Scan for the cell matching the given text and deliver its [X, Y] coordinate at center. 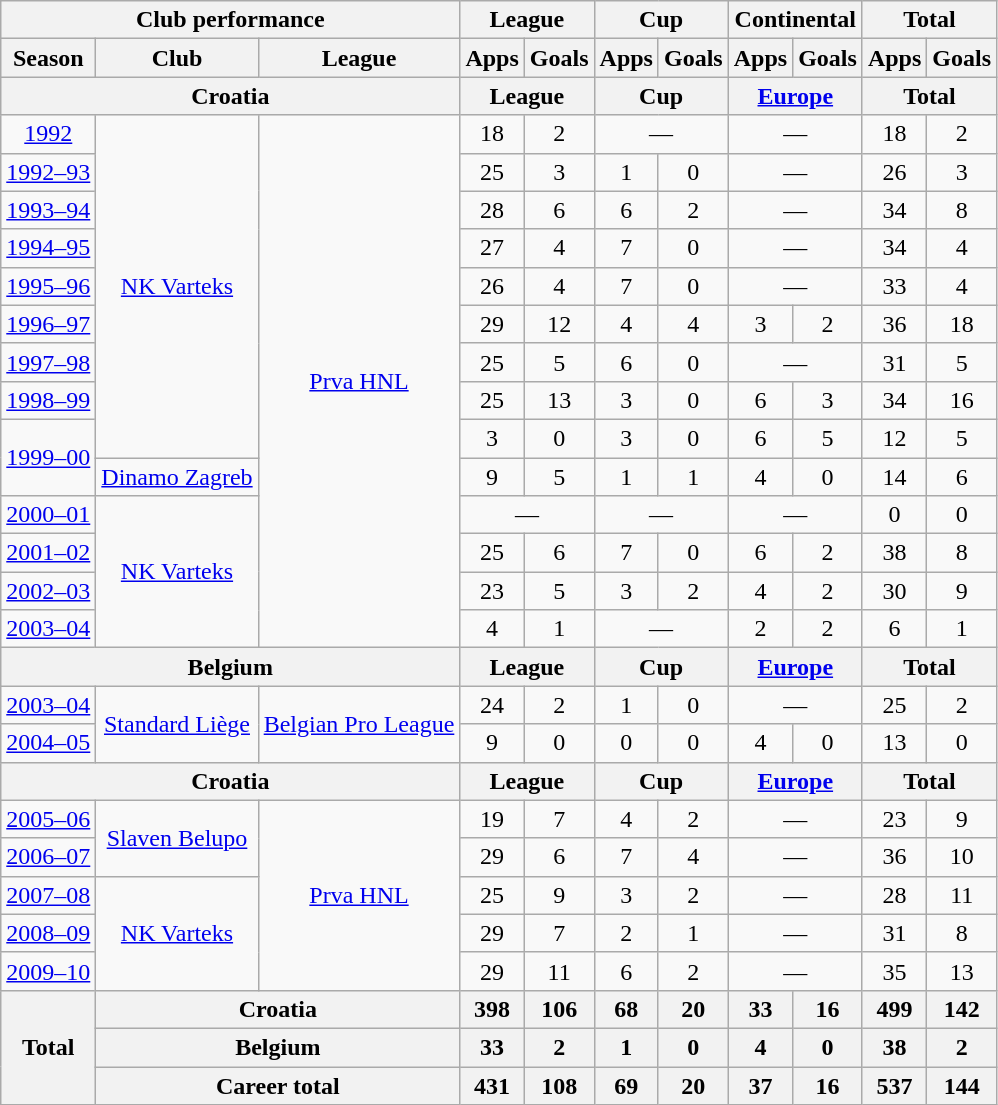
30 [894, 591]
35 [894, 971]
69 [626, 1085]
2002–03 [48, 591]
499 [894, 1009]
2007–08 [48, 895]
2005–06 [48, 819]
24 [492, 705]
2006–07 [48, 857]
Standard Liège [177, 724]
27 [492, 248]
1999–00 [48, 457]
37 [760, 1085]
19 [492, 819]
144 [962, 1085]
Belgian Pro League [359, 724]
1996–97 [48, 324]
Club performance [230, 20]
Slaven Belupo [177, 838]
2001–02 [48, 553]
431 [492, 1085]
398 [492, 1009]
108 [559, 1085]
Continental [795, 20]
Season [48, 58]
68 [626, 1009]
2008–09 [48, 933]
1995–96 [48, 286]
1992–93 [48, 172]
2009–10 [48, 971]
2004–05 [48, 743]
Club [177, 58]
Dinamo Zagreb [177, 477]
1997–98 [48, 362]
14 [894, 477]
1994–95 [48, 248]
Career total [278, 1085]
1992 [48, 134]
142 [962, 1009]
2000–01 [48, 515]
537 [894, 1085]
1993–94 [48, 210]
1998–99 [48, 400]
106 [559, 1009]
10 [962, 857]
